Locate the cell with the specified text and output its [x, y] center coordinate. 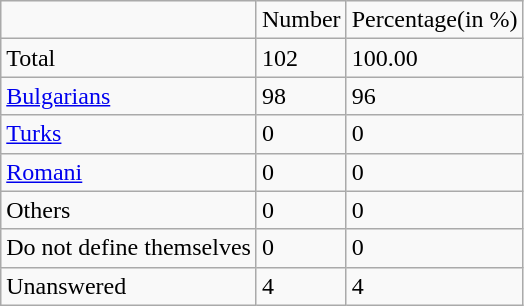
Number [301, 20]
98 [301, 96]
Total [129, 58]
100.00 [434, 58]
Turks [129, 134]
Percentage(in %) [434, 20]
Unanswered [129, 286]
102 [301, 58]
Romani [129, 172]
Others [129, 210]
Bulgarians [129, 96]
Do not define themselves [129, 248]
96 [434, 96]
